Scan for the cell matching the given text and deliver its (x, y) coordinate at center. 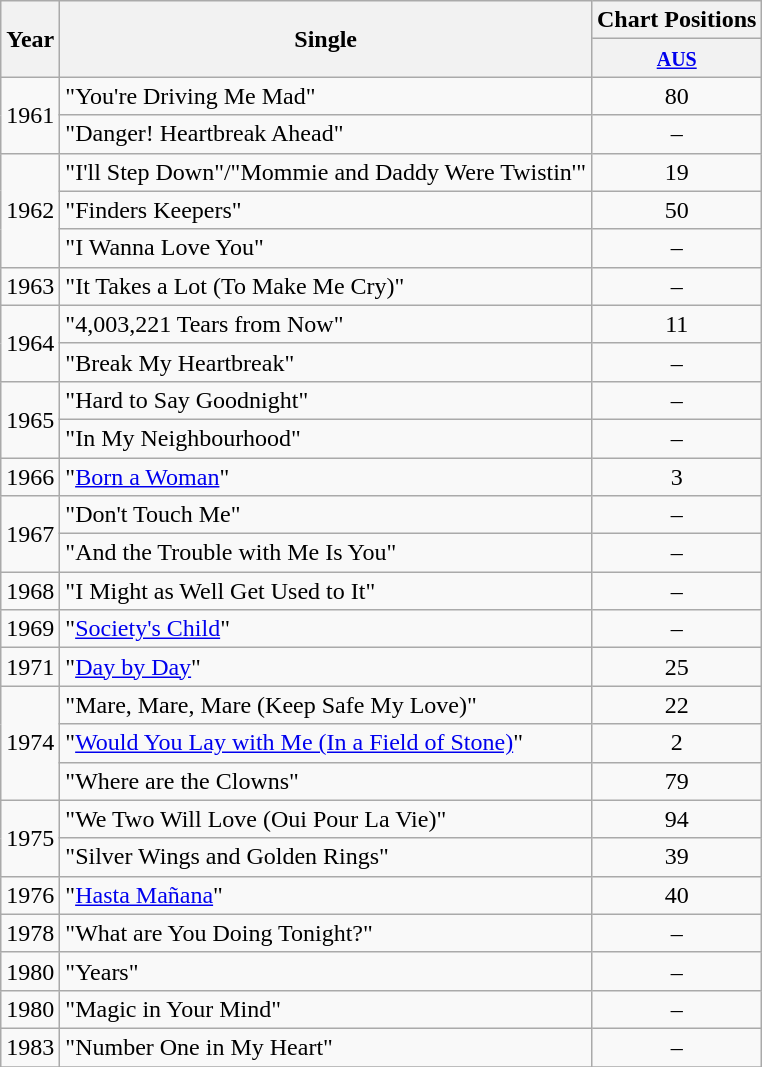
1975 (30, 838)
"What are You Doing Tonight?" (326, 933)
1974 (30, 743)
1964 (30, 343)
1983 (30, 1047)
1965 (30, 419)
"I Wanna Love You" (326, 248)
1967 (30, 534)
"In My Neighbourhood" (326, 438)
"Born a Woman" (326, 477)
"Magic in Your Mind" (326, 1009)
2 (676, 743)
"Silver Wings and Golden Rings" (326, 857)
"Day by Day" (326, 667)
"4,003,221 Tears from Now" (326, 324)
"And the Trouble with Me Is You" (326, 553)
22 (676, 705)
Year (30, 39)
1968 (30, 591)
"Break My Heartbreak" (326, 362)
"I Might as Well Get Used to It" (326, 591)
"Hasta Mañana" (326, 895)
"We Two Will Love (Oui Pour La Vie)" (326, 819)
40 (676, 895)
1978 (30, 933)
"Danger! Heartbreak Ahead" (326, 134)
"Finders Keepers" (326, 210)
"Don't Touch Me" (326, 515)
1963 (30, 286)
"I'll Step Down"/"Mommie and Daddy Were Twistin'" (326, 172)
"Mare, Mare, Mare (Keep Safe My Love)" (326, 705)
Single (326, 39)
80 (676, 96)
1971 (30, 667)
1961 (30, 115)
1962 (30, 210)
"It Takes a Lot (To Make Me Cry)" (326, 286)
"You're Driving Me Mad" (326, 96)
11 (676, 324)
1976 (30, 895)
79 (676, 781)
25 (676, 667)
"Hard to Say Goodnight" (326, 400)
1966 (30, 477)
"Where are the Clowns" (326, 781)
"Years" (326, 971)
1969 (30, 629)
19 (676, 172)
39 (676, 857)
AUS (676, 58)
"Number One in My Heart" (326, 1047)
50 (676, 210)
"Would You Lay with Me (In a Field of Stone)" (326, 743)
Chart Positions (676, 20)
94 (676, 819)
"Society's Child" (326, 629)
3 (676, 477)
